Capture the cell that displays the provided text and extract its [X, Y] central coordinate. 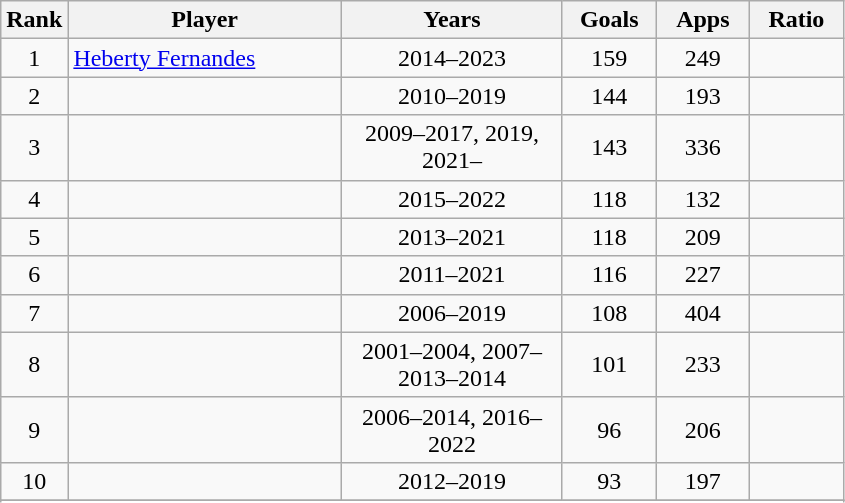
1 [34, 58]
233 [703, 364]
2006–2014, 2016–2022 [452, 430]
5 [34, 237]
2006–2019 [452, 313]
2014–2023 [452, 58]
144 [609, 96]
2 [34, 96]
143 [609, 148]
197 [703, 481]
132 [703, 199]
Heberty Fernandes [205, 58]
116 [609, 275]
2015–2022 [452, 199]
Ratio [797, 20]
2013–2021 [452, 237]
2011–2021 [452, 275]
2012–2019 [452, 481]
209 [703, 237]
2009–2017, 2019, 2021– [452, 148]
206 [703, 430]
2001–2004, 2007–2013–2014 [452, 364]
159 [609, 58]
Goals [609, 20]
Apps [703, 20]
108 [609, 313]
10 [34, 481]
Rank [34, 20]
Player [205, 20]
3 [34, 148]
249 [703, 58]
101 [609, 364]
96 [609, 430]
4 [34, 199]
Years [452, 20]
9 [34, 430]
8 [34, 364]
7 [34, 313]
2010–2019 [452, 96]
227 [703, 275]
6 [34, 275]
404 [703, 313]
93 [609, 481]
336 [703, 148]
193 [703, 96]
